Extract the [X, Y] coordinate from the center of the cell holding the provided text.  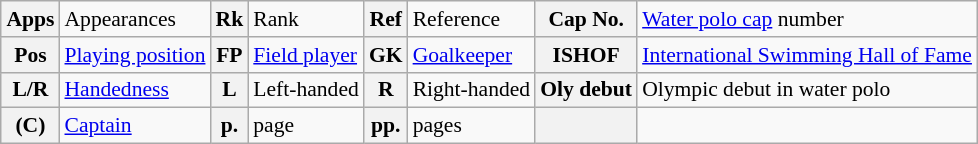
L [230, 90]
Goalkeeper [472, 55]
Pos [30, 55]
Rank [306, 19]
Water polo cap number [807, 19]
(C) [30, 126]
Left-handed [306, 90]
p. [230, 126]
Ref [386, 19]
Right-handed [472, 90]
Cap No. [586, 19]
pages [472, 126]
Field player [306, 55]
International Swimming Hall of Fame [807, 55]
FP [230, 55]
Handedness [134, 90]
ISHOF [586, 55]
Reference [472, 19]
Olympic debut in water polo [807, 90]
Oly debut [586, 90]
Captain [134, 126]
Playing position [134, 55]
page [306, 126]
L/R [30, 90]
Appearances [134, 19]
Rk [230, 19]
pp. [386, 126]
R [386, 90]
GK [386, 55]
Apps [30, 19]
